Determine the (x, y) coordinate at the center of the cell enclosing the given text.  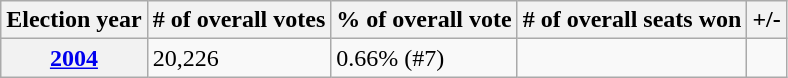
0.66% (#7) (424, 58)
2004 (74, 58)
Election year (74, 20)
+/- (766, 20)
% of overall vote (424, 20)
20,226 (239, 58)
# of overall seats won (632, 20)
# of overall votes (239, 20)
